Identify which cell holds the provided text, then report its [X, Y] central coordinate. 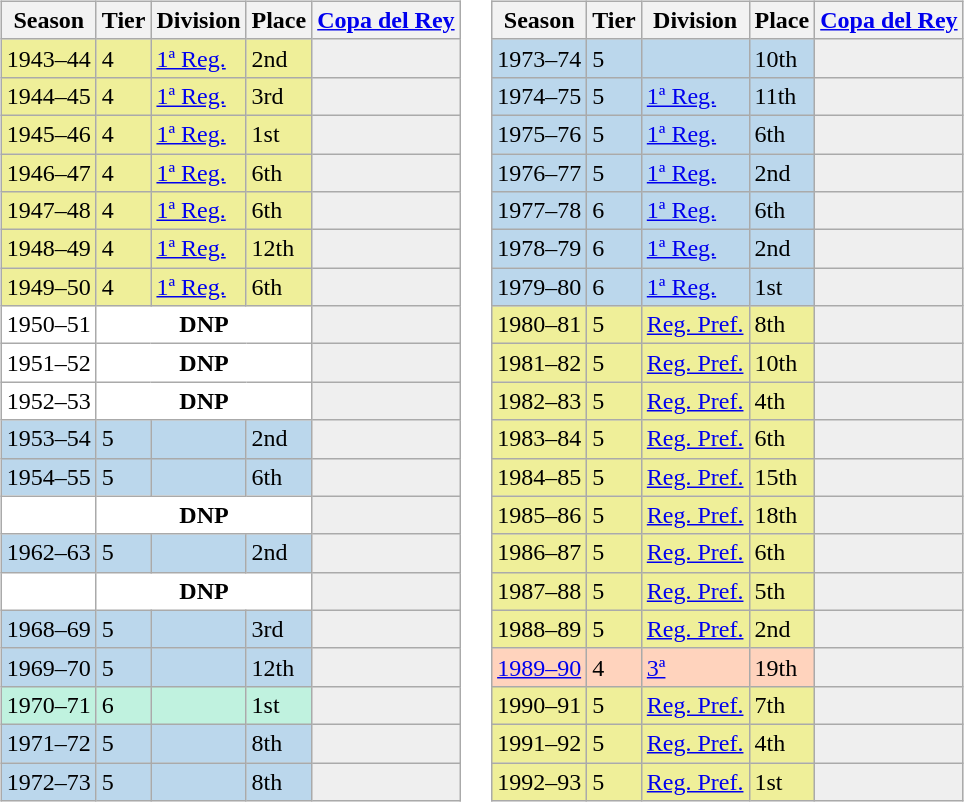
11th [782, 96]
1976–77 [540, 173]
1982–83 [540, 401]
1978–79 [540, 249]
1945–46 [48, 134]
3ª [695, 667]
1972–73 [48, 781]
1987–88 [540, 591]
1989–90 [540, 667]
1990–91 [540, 705]
1948–49 [48, 249]
1983–84 [540, 439]
1973–74 [540, 58]
1986–87 [540, 553]
1984–85 [540, 477]
1991–92 [540, 743]
1951–52 [48, 363]
5th [782, 591]
1974–75 [540, 96]
1952–53 [48, 401]
1949–50 [48, 287]
1985–86 [540, 515]
1947–48 [48, 211]
1953–54 [48, 439]
1943–44 [48, 58]
1981–82 [540, 363]
1962–63 [48, 553]
1946–47 [48, 173]
1968–69 [48, 629]
18th [782, 515]
1944–45 [48, 96]
1969–70 [48, 667]
19th [782, 667]
1954–55 [48, 477]
1950–51 [48, 325]
1975–76 [540, 134]
1988–89 [540, 629]
1980–81 [540, 325]
1977–78 [540, 211]
15th [782, 477]
1979–80 [540, 287]
1971–72 [48, 743]
1992–93 [540, 781]
7th [782, 705]
1970–71 [48, 705]
